Capture the cell that displays the provided text and extract its (X, Y) central coordinate. 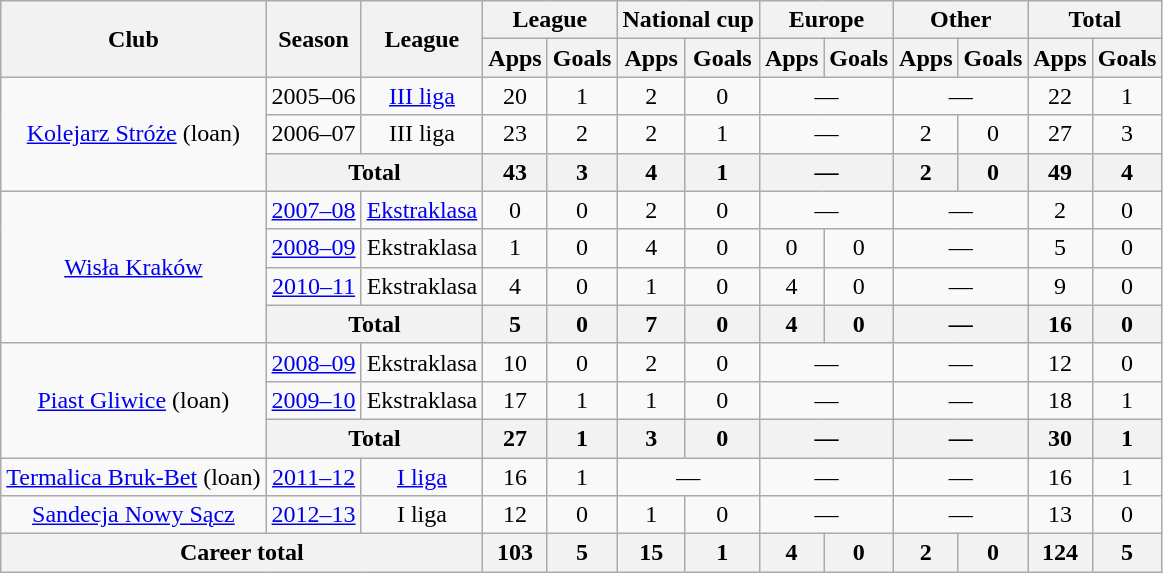
124 (1060, 553)
20 (515, 96)
Wisła Kraków (134, 267)
Career total (242, 553)
Sandecja Nowy Sącz (134, 515)
103 (515, 553)
2011–12 (314, 477)
2012–13 (314, 515)
49 (1060, 172)
2007–08 (314, 210)
Termalica Bruk-Bet (loan) (134, 477)
Europe (826, 20)
Kolejarz Stróże (loan) (134, 134)
9 (1060, 286)
17 (515, 400)
10 (515, 362)
18 (1060, 400)
National cup (688, 20)
22 (1060, 96)
Club (134, 39)
30 (1060, 438)
2009–10 (314, 400)
2006–07 (314, 134)
2010–11 (314, 286)
13 (1060, 515)
Piast Gliwice (loan) (134, 400)
15 (651, 553)
23 (515, 134)
Other (961, 20)
Season (314, 39)
43 (515, 172)
7 (651, 324)
2005–06 (314, 96)
